Determine the [X, Y] coordinate at the center of the cell enclosing the given text.  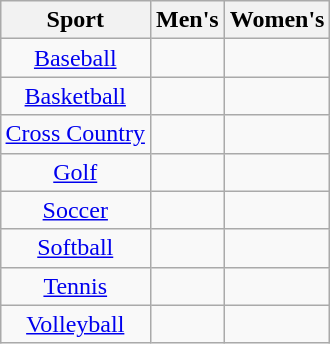
Golf [75, 172]
Cross Country [75, 134]
Basketball [75, 96]
Sport [75, 20]
Softball [75, 248]
Volleyball [75, 324]
Tennis [75, 286]
Baseball [75, 58]
Women's [277, 20]
Soccer [75, 210]
Men's [187, 20]
